Return [X, Y] of the center of cell containing provided text 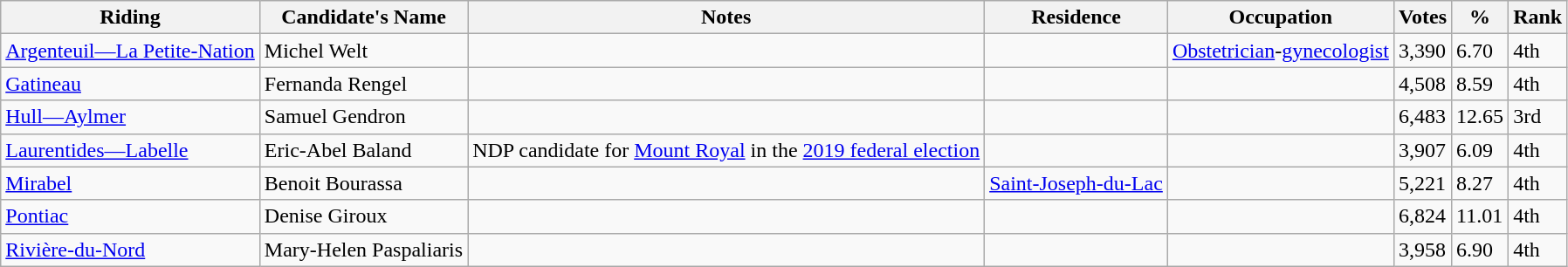
3rd [1538, 117]
Fernanda Rengel [363, 84]
Obstetrician-gynecologist [1280, 51]
3,907 [1422, 150]
Mirabel [131, 183]
Rank [1538, 17]
Pontiac [131, 216]
Votes [1422, 17]
Occupation [1280, 17]
% [1481, 17]
Saint-Joseph-du-Lac [1076, 183]
6.90 [1481, 250]
6,824 [1422, 216]
Benoit Bourassa [363, 183]
Michel Welt [363, 51]
Riding [131, 17]
Hull—Aylmer [131, 117]
12.65 [1481, 117]
Eric-Abel Baland [363, 150]
Gatineau [131, 84]
8.27 [1481, 183]
Argenteuil—La Petite-Nation [131, 51]
Denise Giroux [363, 216]
Rivière-du-Nord [131, 250]
Mary-Helen Paspaliaris [363, 250]
Candidate's Name [363, 17]
8.59 [1481, 84]
11.01 [1481, 216]
6.09 [1481, 150]
5,221 [1422, 183]
Residence [1076, 17]
6.70 [1481, 51]
NDP candidate for Mount Royal in the 2019 federal election [726, 150]
Samuel Gendron [363, 117]
6,483 [1422, 117]
4,508 [1422, 84]
3,958 [1422, 250]
3,390 [1422, 51]
Laurentides—Labelle [131, 150]
Notes [726, 17]
